Locate the cell with the specified text and output its (x, y) center coordinate. 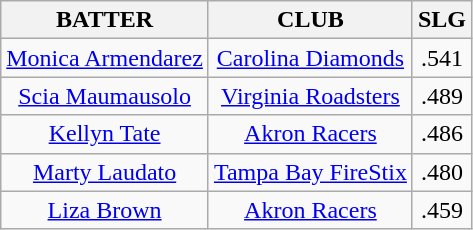
Virginia Roadsters (310, 96)
Marty Laudato (105, 172)
.480 (442, 172)
BATTER (105, 20)
Tampa Bay FireStix (310, 172)
Carolina Diamonds (310, 58)
.541 (442, 58)
Scia Maumausolo (105, 96)
Monica Armendarez (105, 58)
.459 (442, 210)
SLG (442, 20)
.489 (442, 96)
Liza Brown (105, 210)
.486 (442, 134)
Kellyn Tate (105, 134)
CLUB (310, 20)
